Detect which cell encompasses the target text, then output its (x, y) center coordinate. 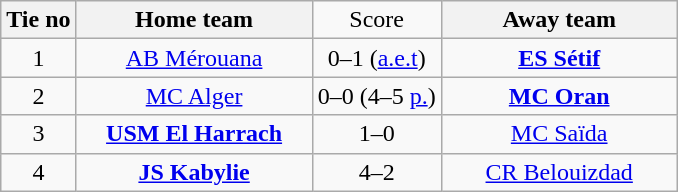
3 (38, 134)
MC Saïda (559, 134)
AB Mérouana (194, 58)
USM El Harrach (194, 134)
Tie no (38, 20)
ES Sétif (559, 58)
CR Belouizdad (559, 172)
1 (38, 58)
MC Alger (194, 96)
Score (376, 20)
2 (38, 96)
4 (38, 172)
1–0 (376, 134)
Away team (559, 20)
JS Kabylie (194, 172)
0–0 (4–5 p.) (376, 96)
Home team (194, 20)
0–1 (a.e.t) (376, 58)
MC Oran (559, 96)
4–2 (376, 172)
